Capture the cell that displays the provided text and extract its (X, Y) central coordinate. 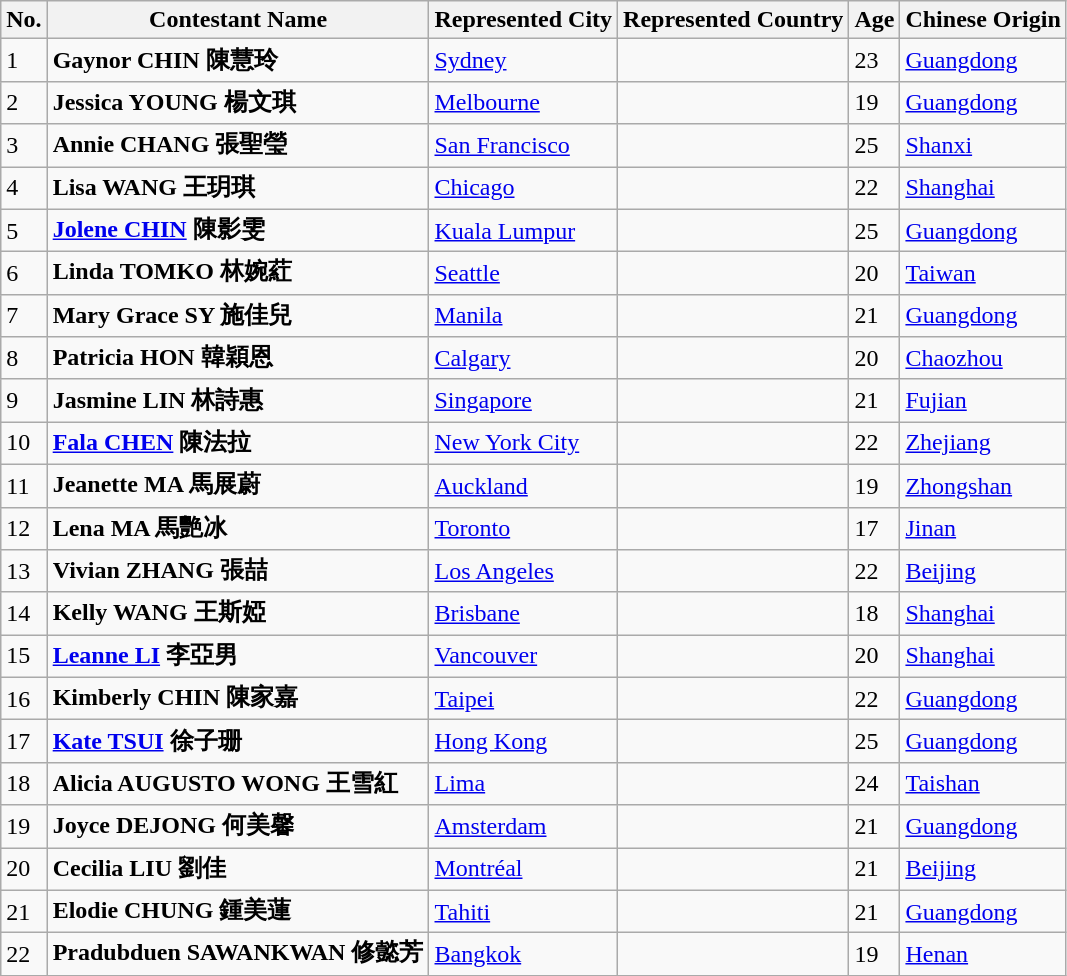
Kimberly CHIN 陳家嘉 (238, 698)
Jinan (983, 528)
Leanne LI 李亞男 (238, 656)
7 (24, 316)
Fujian (983, 400)
Taiwan (983, 274)
Manila (524, 316)
2 (24, 102)
1 (24, 60)
Montréal (524, 870)
Toronto (524, 528)
8 (24, 358)
Chinese Origin (983, 20)
Alicia AUGUSTO WONG 王雪紅 (238, 784)
Patricia HON 韓穎恩 (238, 358)
Linda TOMKO 林婉葒 (238, 274)
Henan (983, 954)
Calgary (524, 358)
Elodie CHUNG 鍾美蓮 (238, 912)
Tahiti (524, 912)
Gaynor CHIN 陳慧玲 (238, 60)
Kelly WANG 王斯婭 (238, 614)
Jasmine LIN 林詩惠 (238, 400)
11 (24, 486)
Lisa WANG 王玥琪 (238, 188)
Zhongshan (983, 486)
3 (24, 146)
No. (24, 20)
16 (24, 698)
Jessica YOUNG 楊文琪 (238, 102)
Vivian ZHANG 張喆 (238, 572)
Represented Country (734, 20)
23 (874, 60)
Fala CHEN 陳法拉 (238, 444)
Jolene CHIN 陳影雯 (238, 230)
Vancouver (524, 656)
Hong Kong (524, 742)
Shanxi (983, 146)
Bangkok (524, 954)
12 (24, 528)
Lena MA 馬艷冰 (238, 528)
5 (24, 230)
Annie CHANG 張聖瑩 (238, 146)
Jeanette MA 馬展蔚 (238, 486)
Taipei (524, 698)
San Francisco (524, 146)
Los Angeles (524, 572)
Kate TSUI 徐子珊 (238, 742)
6 (24, 274)
Joyce DEJONG 何美馨 (238, 826)
Auckland (524, 486)
15 (24, 656)
Kuala Lumpur (524, 230)
Brisbane (524, 614)
24 (874, 784)
14 (24, 614)
10 (24, 444)
4 (24, 188)
Contestant Name (238, 20)
13 (24, 572)
Chicago (524, 188)
Cecilia LIU 劉佳 (238, 870)
Taishan (983, 784)
New York City (524, 444)
Age (874, 20)
Melbourne (524, 102)
Zhejiang (983, 444)
Pradubduen SAWANKWAN 修懿芳 (238, 954)
Sydney (524, 60)
9 (24, 400)
Chaozhou (983, 358)
Singapore (524, 400)
Amsterdam (524, 826)
Lima (524, 784)
Mary Grace SY 施佳兒 (238, 316)
Seattle (524, 274)
Represented City (524, 20)
